Detect which cell encompasses the target text, then output its (x, y) center coordinate. 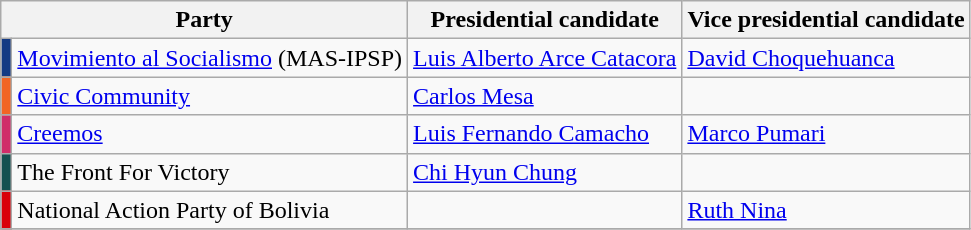
Luis Alberto Arce Catacora (545, 58)
David Choquehuanca (826, 58)
Movimiento al Socialismo (MAS-IPSP) (210, 58)
Presidential candidate (545, 20)
Creemos (210, 134)
Vice presidential candidate (826, 20)
Chi Hyun Chung (545, 172)
Party (204, 20)
Carlos Mesa (545, 96)
Luis Fernando Camacho (545, 134)
The Front For Victory (210, 172)
Civic Community (210, 96)
Ruth Nina (826, 210)
Marco Pumari (826, 134)
National Action Party of Bolivia (210, 210)
